Detect which cell encompasses the target text, then output its (X, Y) center coordinate. 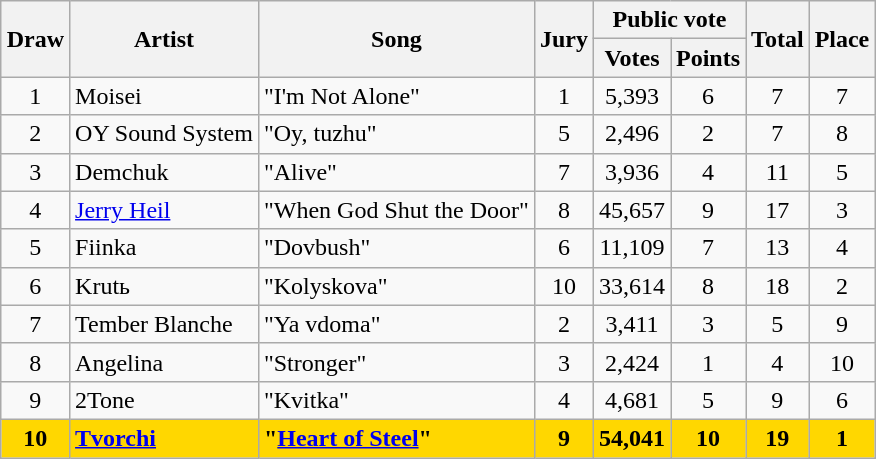
4,681 (632, 400)
19 (778, 438)
Jerry Heil (164, 210)
5,393 (632, 96)
3,411 (632, 324)
2,424 (632, 362)
3,936 (632, 172)
Tvorchi (164, 438)
"Alive" (396, 172)
11 (778, 172)
Points (708, 58)
"When God Shut the Door" (396, 210)
Demchuk (164, 172)
33,614 (632, 286)
Votes (632, 58)
Total (778, 39)
Tember Blanche (164, 324)
17 (778, 210)
Public vote (669, 20)
Artist (164, 39)
Song (396, 39)
"Stronger" (396, 362)
"Oy, tuzhu" (396, 134)
54,041 (632, 438)
13 (778, 248)
Krutь (164, 286)
"I'm Not Alone" (396, 96)
Moisei (164, 96)
Place (842, 39)
"Kolyskova" (396, 286)
"Kvitka" (396, 400)
2Tone (164, 400)
Angelina (164, 362)
18 (778, 286)
11,109 (632, 248)
Jury (564, 39)
2,496 (632, 134)
"Ya vdoma" (396, 324)
45,657 (632, 210)
"Heart of Steel" (396, 438)
Fiinka (164, 248)
"Dovbush" (396, 248)
Draw (35, 39)
OY Sound System (164, 134)
